Search for the cell housing the specified text and yield its (X, Y) center coordinate. 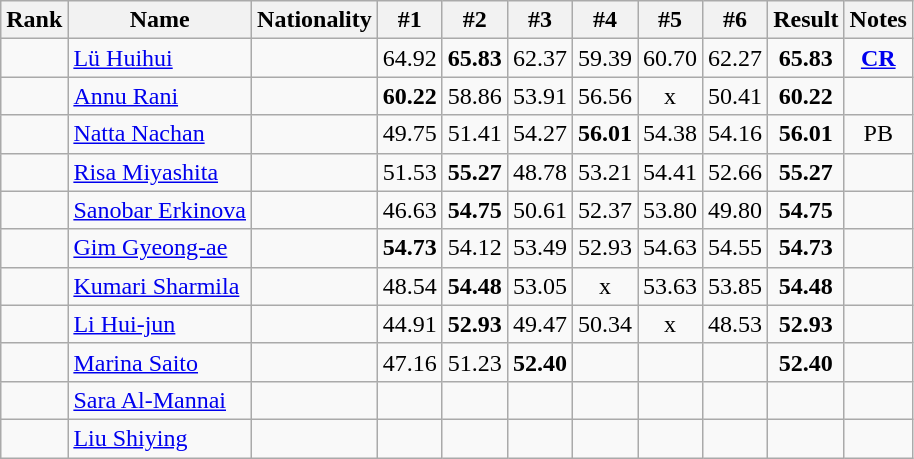
Rank (34, 20)
Result (806, 20)
50.34 (604, 324)
53.80 (670, 210)
Name (160, 20)
54.63 (670, 248)
54.41 (670, 172)
54.38 (670, 134)
Liu Shiying (160, 438)
53.91 (540, 96)
#2 (474, 20)
50.61 (540, 210)
53.49 (540, 248)
#5 (670, 20)
59.39 (604, 58)
51.53 (410, 172)
Marina Saito (160, 362)
CR (878, 58)
54.16 (736, 134)
Notes (878, 20)
46.63 (410, 210)
56.56 (604, 96)
48.78 (540, 172)
#4 (604, 20)
49.47 (540, 324)
#1 (410, 20)
Gim Gyeong-ae (160, 248)
#6 (736, 20)
44.91 (410, 324)
Risa Miyashita (160, 172)
51.23 (474, 362)
54.27 (540, 134)
53.05 (540, 286)
48.53 (736, 324)
51.41 (474, 134)
47.16 (410, 362)
60.70 (670, 58)
50.41 (736, 96)
Lü Huihui (160, 58)
Natta Nachan (160, 134)
Kumari Sharmila (160, 286)
Li Hui-jun (160, 324)
62.37 (540, 58)
52.37 (604, 210)
62.27 (736, 58)
48.54 (410, 286)
49.80 (736, 210)
Annu Rani (160, 96)
54.55 (736, 248)
64.92 (410, 58)
53.21 (604, 172)
58.86 (474, 96)
Nationality (315, 20)
#3 (540, 20)
52.66 (736, 172)
Sara Al-Mannai (160, 400)
49.75 (410, 134)
Sanobar Erkinova (160, 210)
53.85 (736, 286)
53.63 (670, 286)
54.12 (474, 248)
PB (878, 134)
